Locate the cell with the specified text and output its (x, y) center coordinate. 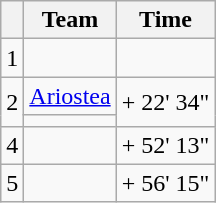
Team (70, 20)
5 (12, 183)
4 (12, 145)
+ 52' 13" (166, 145)
2 (12, 102)
+ 56' 15" (166, 183)
Ariostea (70, 96)
Time (166, 20)
+ 22' 34" (166, 102)
1 (12, 58)
